Locate the cell with the specified text and output its (X, Y) center coordinate. 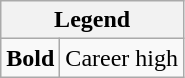
Career high (122, 58)
Legend (92, 20)
Bold (30, 58)
